From the cell containing the given text, extract its center point as (X, Y) coordinate. 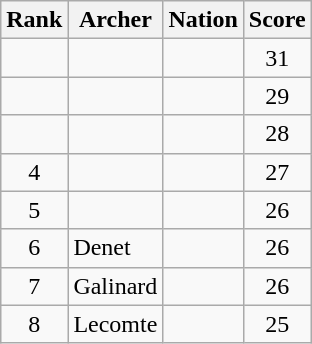
27 (277, 172)
4 (34, 172)
Nation (203, 20)
Score (277, 20)
28 (277, 134)
31 (277, 58)
Archer (116, 20)
25 (277, 324)
Denet (116, 248)
29 (277, 96)
5 (34, 210)
Lecomte (116, 324)
6 (34, 248)
Rank (34, 20)
Galinard (116, 286)
8 (34, 324)
7 (34, 286)
